Provide the [x, y] coordinate of the cell's center where the given text is located.  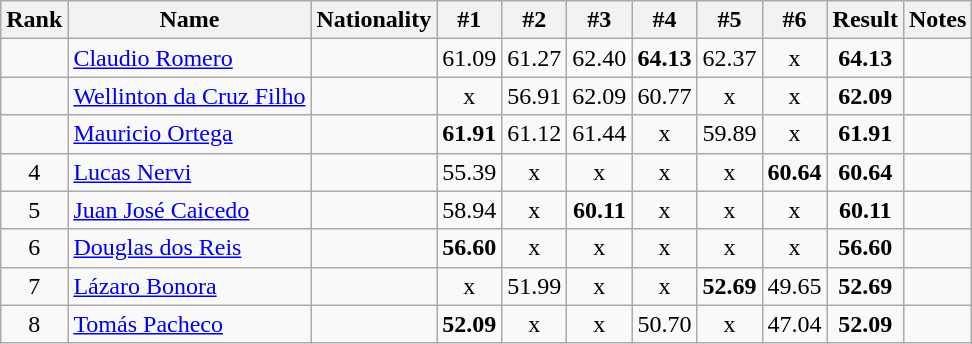
8 [34, 324]
47.04 [794, 324]
6 [34, 248]
Juan José Caicedo [190, 210]
Claudio Romero [190, 58]
55.39 [470, 172]
Lucas Nervi [190, 172]
49.65 [794, 286]
Tomás Pacheco [190, 324]
62.40 [600, 58]
7 [34, 286]
51.99 [534, 286]
59.89 [730, 134]
56.91 [534, 96]
Wellinton da Cruz Filho [190, 96]
61.09 [470, 58]
Douglas dos Reis [190, 248]
61.44 [600, 134]
61.27 [534, 58]
4 [34, 172]
Rank [34, 20]
#2 [534, 20]
#3 [600, 20]
Lázaro Bonora [190, 286]
Mauricio Ortega [190, 134]
Result [865, 20]
#6 [794, 20]
#1 [470, 20]
58.94 [470, 210]
Notes [937, 20]
60.77 [664, 96]
62.37 [730, 58]
Nationality [374, 20]
#5 [730, 20]
5 [34, 210]
50.70 [664, 324]
61.12 [534, 134]
#4 [664, 20]
Name [190, 20]
